Locate the cell with the specified text and output its (X, Y) center coordinate. 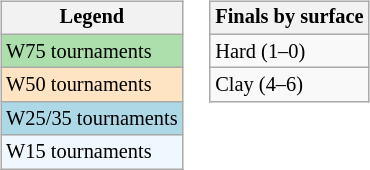
Hard (1–0) (289, 51)
W15 tournaments (92, 152)
W75 tournaments (92, 51)
W25/35 tournaments (92, 119)
Legend (92, 18)
W50 tournaments (92, 85)
Finals by surface (289, 18)
Clay (4–6) (289, 85)
